Locate the cell with the specified text and output its (X, Y) center coordinate. 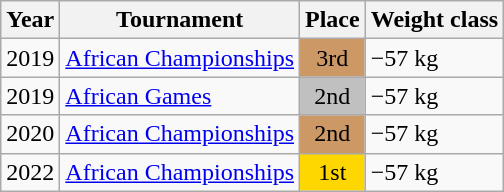
3rd (333, 58)
Tournament (180, 20)
1st (333, 172)
Year (30, 20)
Weight class (434, 20)
Place (333, 20)
African Games (180, 96)
2020 (30, 134)
2022 (30, 172)
